Identify which cell holds the provided text, then report its [x, y] central coordinate. 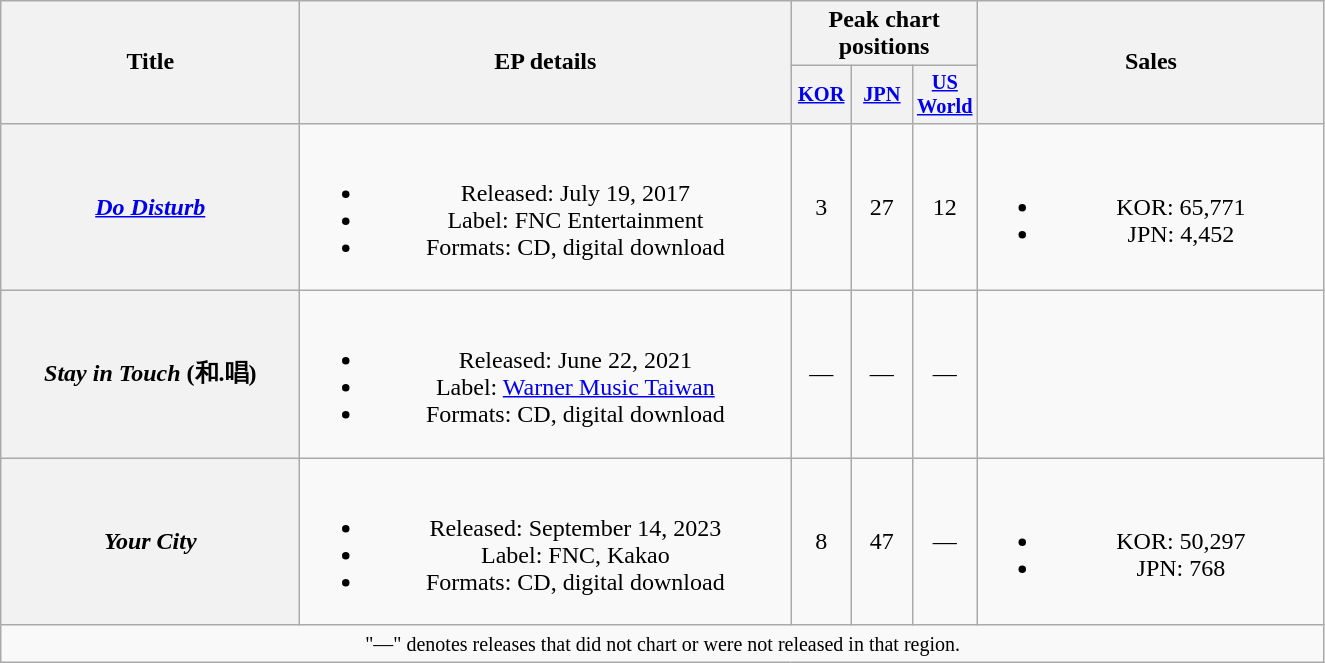
Sales [1150, 62]
27 [882, 206]
3 [822, 206]
Peak chart positions [884, 34]
Released: September 14, 2023Label: FNC, KakaoFormats: CD, digital download [546, 542]
Released: June 22, 2021 Label: Warner Music TaiwanFormats: CD, digital download [546, 374]
8 [822, 542]
"—" denotes releases that did not chart or were not released in that region. [663, 644]
KOR: 65,771JPN: 4,452 [1150, 206]
Released: July 19, 2017 Label: FNC EntertainmentFormats: CD, digital download [546, 206]
Title [150, 62]
USWorld [944, 95]
EP details [546, 62]
Stay in Touch (和.唱) [150, 374]
47 [882, 542]
Do Disturb [150, 206]
KOR [822, 95]
Your City [150, 542]
KOR: 50,297JPN: 768 [1150, 542]
JPN [882, 95]
12 [944, 206]
